Determine the [X, Y] coordinate at the center of the cell enclosing the given text.  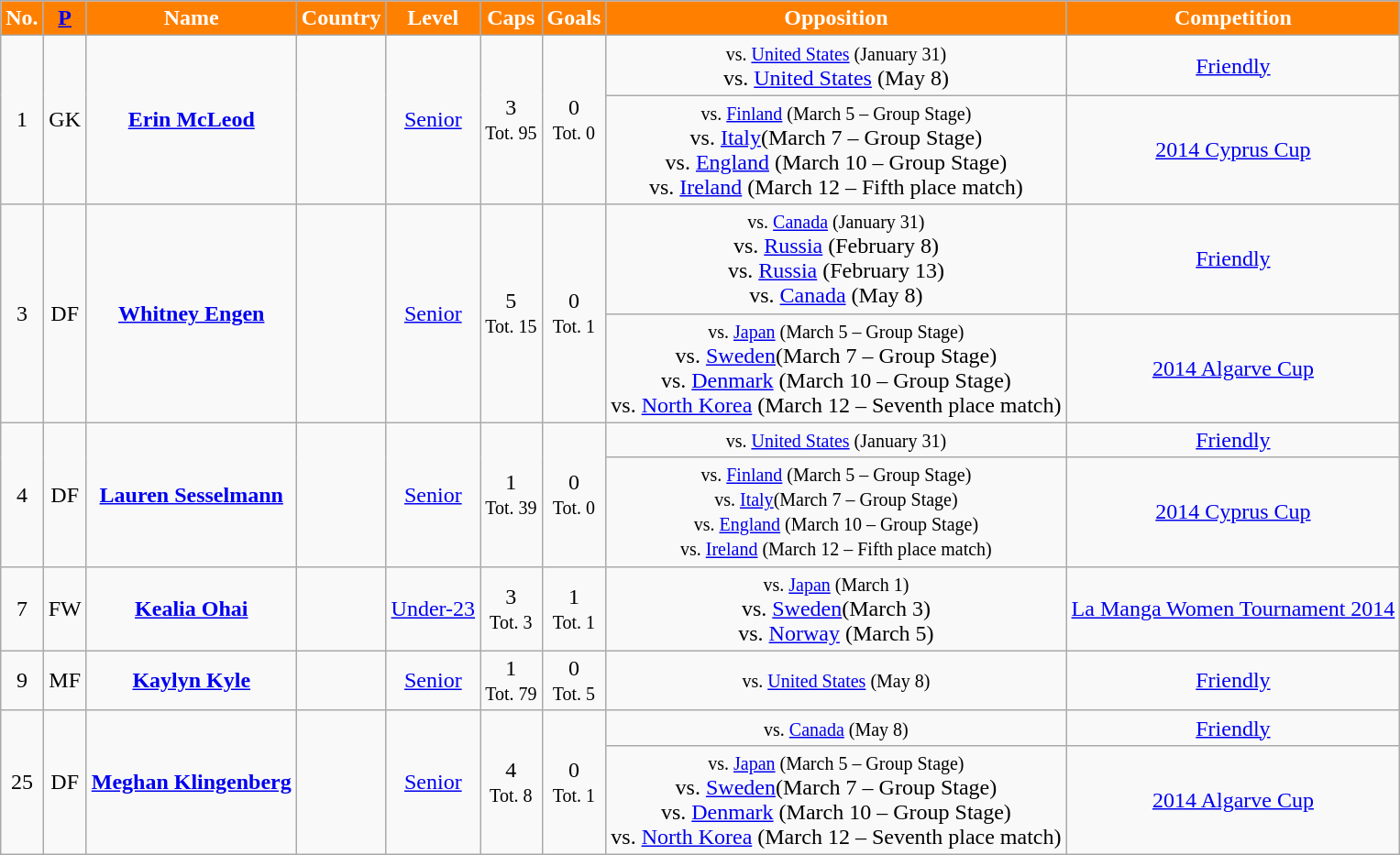
Meghan Klingenberg [191, 783]
Competition [1233, 18]
1 [22, 120]
3 [22, 313]
Country [341, 18]
FW [64, 608]
Under-23 [433, 608]
Kaylyn Kyle [191, 680]
Caps [512, 18]
1Tot. 79 [512, 680]
4 [22, 495]
MF [64, 680]
vs. Canada (January 31)vs. Russia (February 8)vs. Russia (February 13)vs. Canada (May 8) [836, 258]
P [64, 18]
Name [191, 18]
No. [22, 18]
25 [22, 783]
vs. United States (May 8) [836, 680]
4Tot. 8 [512, 783]
vs. Japan (March 1)vs. Sweden(March 3)vs. Norway (March 5) [836, 608]
3Tot. 95 [512, 120]
5Tot. 15 [512, 313]
Lauren Sesselmann [191, 495]
Level [433, 18]
3Tot. 3 [512, 608]
vs. Canada (May 8) [836, 728]
1Tot. 39 [512, 495]
La Manga Women Tournament 2014 [1233, 608]
Kealia Ohai [191, 608]
Whitney Engen [191, 313]
0Tot. 5 [574, 680]
7 [22, 608]
vs. United States (January 31) [836, 440]
Erin McLeod [191, 120]
vs. United States (January 31)vs. United States (May 8) [836, 66]
9 [22, 680]
Opposition [836, 18]
1Tot. 1 [574, 608]
GK [64, 120]
Goals [574, 18]
